For the text-containing cell, return its midpoint in (X, Y) coordinate format. 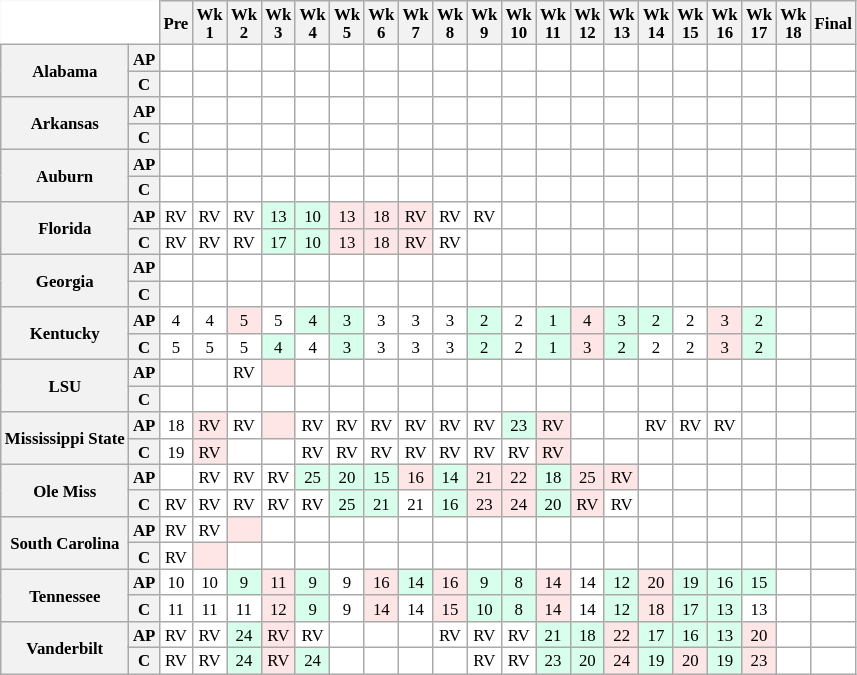
Final (833, 23)
Mississippi State (65, 438)
Vanderbilt (65, 648)
Wk13 (621, 23)
Wk15 (690, 23)
Arkansas (65, 124)
Kentucky (65, 333)
LSU (65, 386)
Georgia (65, 281)
Florida (65, 228)
Wk16 (724, 23)
Wk3 (278, 23)
Wk1 (209, 23)
Wk14 (656, 23)
Wk2 (244, 23)
Tennessee (65, 595)
Wk8 (450, 23)
Wk4 (312, 23)
Wk11 (553, 23)
Wk12 (587, 23)
Alabama (65, 71)
Wk6 (381, 23)
Wk18 (793, 23)
Ole Miss (65, 490)
South Carolina (65, 543)
Wk9 (484, 23)
Wk10 (518, 23)
Wk5 (347, 23)
Wk7 (415, 23)
Pre (176, 23)
Auburn (65, 176)
Wk17 (759, 23)
